From the cell containing the given text, extract its center point as (x, y) coordinate. 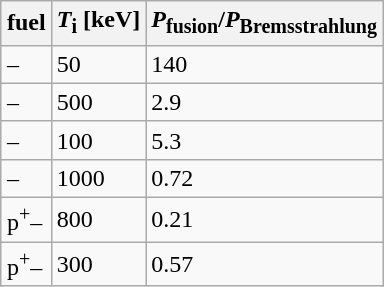
fuel (26, 23)
Ti [keV] (98, 23)
0.57 (264, 264)
5.3 (264, 140)
140 (264, 64)
0.21 (264, 220)
Pfusion/PBremsstrahlung (264, 23)
100 (98, 140)
50 (98, 64)
0.72 (264, 178)
1000 (98, 178)
300 (98, 264)
2.9 (264, 102)
500 (98, 102)
800 (98, 220)
